Return the [X, Y] coordinate for the center point of the cell that contains the specified text.  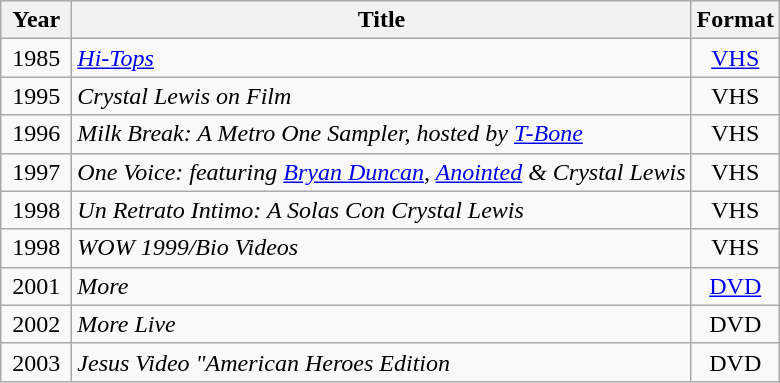
One Voice: featuring Bryan Duncan, Anointed & Crystal Lewis [382, 172]
1996 [36, 134]
More [382, 286]
Title [382, 20]
2003 [36, 362]
More Live [382, 324]
1997 [36, 172]
2001 [36, 286]
Crystal Lewis on Film [382, 96]
Milk Break: A Metro One Sampler, hosted by T-Bone [382, 134]
Year [36, 20]
2002 [36, 324]
Format [735, 20]
Hi-Tops [382, 58]
Un Retrato Intimo: A Solas Con Crystal Lewis [382, 210]
Jesus Video "American Heroes Edition [382, 362]
1985 [36, 58]
WOW 1999/Bio Videos [382, 248]
1995 [36, 96]
